Identify which cell holds the provided text, then report its (x, y) central coordinate. 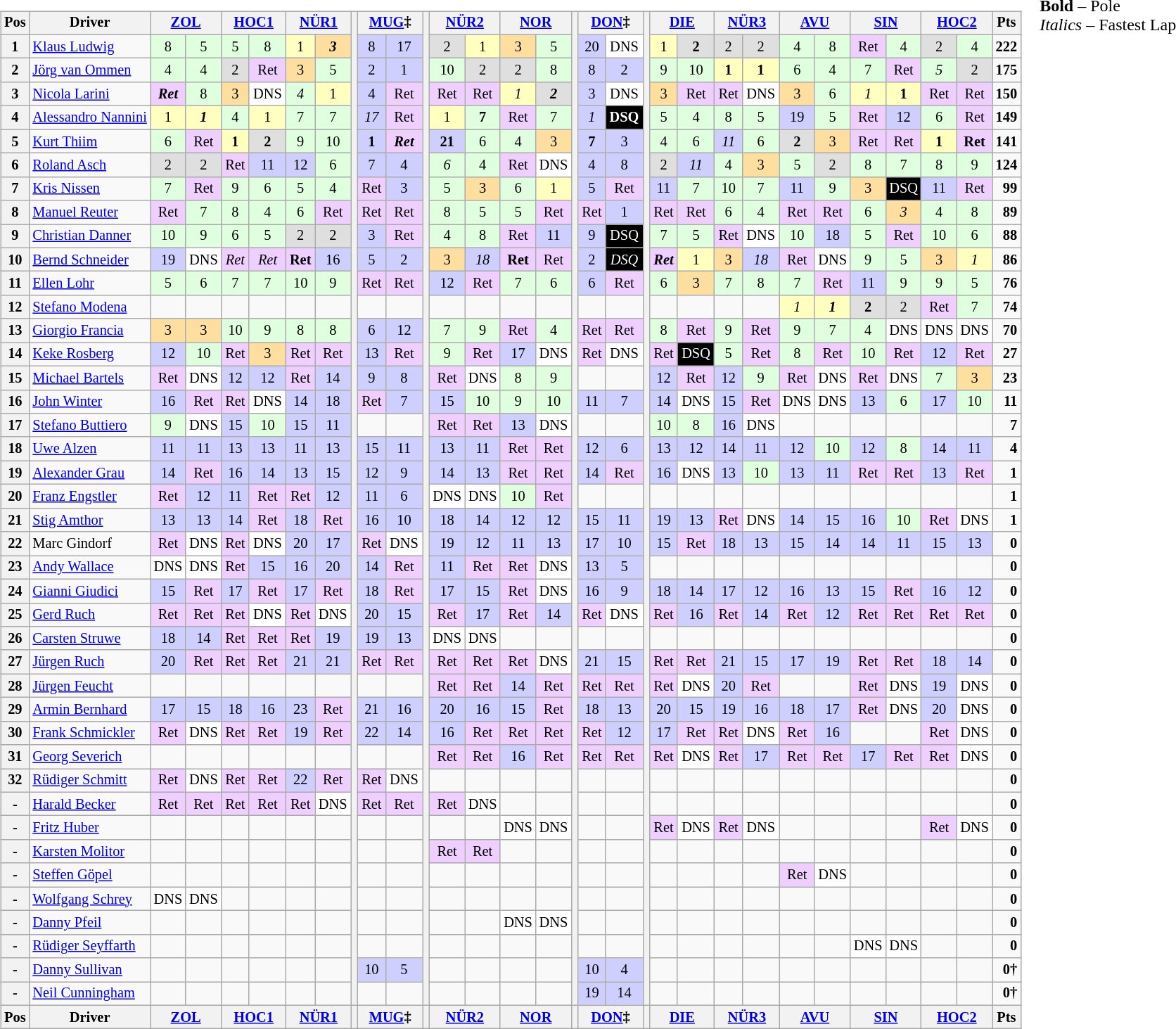
Stig Amthor (89, 520)
Stefano Modena (89, 307)
Harald Becker (89, 804)
Nicola Larini (89, 94)
141 (1006, 141)
Michael Bartels (89, 378)
Karsten Molitor (89, 852)
Stefano Buttiero (89, 426)
Keke Rosberg (89, 354)
Wolfgang Schrey (89, 899)
Uwe Alzen (89, 449)
Giorgio Francia (89, 331)
31 (15, 757)
150 (1006, 94)
30 (15, 733)
88 (1006, 236)
Carsten Struwe (89, 639)
28 (15, 686)
Jürgen Feucht (89, 686)
32 (15, 781)
222 (1006, 46)
Ellen Lohr (89, 283)
Danny Pfeil (89, 923)
Danny Sullivan (89, 970)
Rüdiger Seyffarth (89, 946)
Alessandro Nannini (89, 117)
Georg Severich (89, 757)
Bernd Schneider (89, 260)
Fritz Huber (89, 828)
John Winter (89, 402)
Armin Bernhard (89, 710)
Andy Wallace (89, 568)
Manuel Reuter (89, 212)
Christian Danner (89, 236)
124 (1006, 165)
76 (1006, 283)
26 (15, 639)
Franz Engstler (89, 497)
29 (15, 710)
24 (15, 591)
Jürgen Ruch (89, 662)
Gerd Ruch (89, 615)
Klaus Ludwig (89, 46)
99 (1006, 188)
149 (1006, 117)
70 (1006, 331)
74 (1006, 307)
Roland Asch (89, 165)
Kurt Thiim (89, 141)
175 (1006, 70)
Frank Schmickler (89, 733)
Rüdiger Schmitt (89, 781)
Alexander Grau (89, 473)
Steffen Göpel (89, 875)
25 (15, 615)
Kris Nissen (89, 188)
Marc Gindorf (89, 544)
Jörg van Ommen (89, 70)
89 (1006, 212)
86 (1006, 260)
Neil Cunningham (89, 994)
Gianni Giudici (89, 591)
